Provide the (x, y) coordinate of the cell's center where the given text is located.  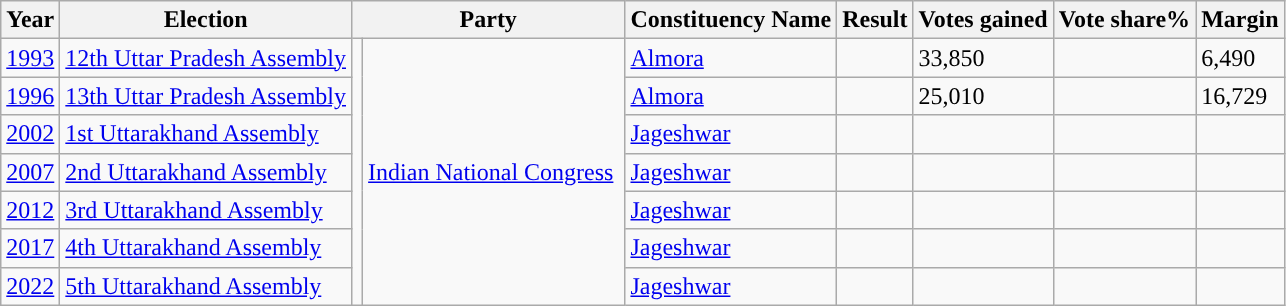
Election (206, 20)
Constituency Name (731, 20)
1st Uttarakhand Assembly (206, 134)
2012 (30, 210)
2022 (30, 286)
5th Uttarakhand Assembly (206, 286)
Year (30, 20)
2017 (30, 248)
Votes gained (983, 20)
Party (488, 20)
1996 (30, 96)
16,729 (1240, 96)
13th Uttar Pradesh Assembly (206, 96)
Margin (1240, 20)
2002 (30, 134)
25,010 (983, 96)
4th Uttarakhand Assembly (206, 248)
33,850 (983, 58)
Vote share% (1124, 20)
6,490 (1240, 58)
2nd Uttarakhand Assembly (206, 172)
Indian National Congress (494, 172)
1993 (30, 58)
Result (875, 20)
2007 (30, 172)
3rd Uttarakhand Assembly (206, 210)
12th Uttar Pradesh Assembly (206, 58)
